Output the (x, y) coordinate of the center of the cell containing the given text.  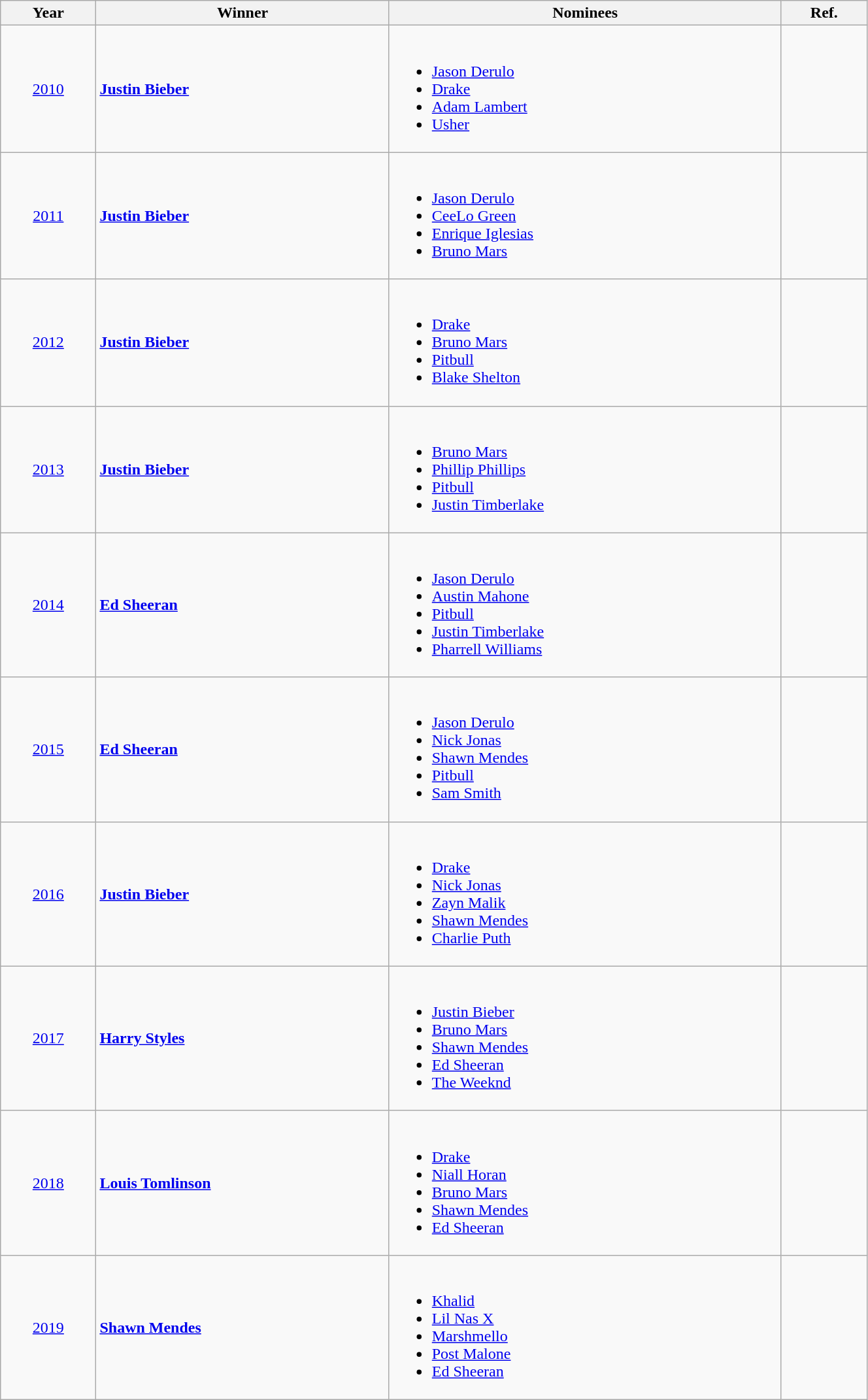
DrakeNiall HoranBruno MarsShawn MendesEd Sheeran (585, 1183)
Nominees (585, 13)
Year (48, 13)
DrakeBruno MarsPitbullBlake Shelton (585, 342)
Jason DeruloCeeLo GreenEnrique IglesiasBruno Mars (585, 216)
2013 (48, 469)
2018 (48, 1183)
2016 (48, 894)
Jason DeruloAustin MahonePitbullJustin TimberlakePharrell Williams (585, 605)
Bruno MarsPhillip PhillipsPitbullJustin Timberlake (585, 469)
DrakeNick JonasZayn MalikShawn MendesCharlie Puth (585, 894)
Shawn Mendes (242, 1327)
Ref. (824, 13)
Louis Tomlinson (242, 1183)
2010 (48, 89)
2014 (48, 605)
2015 (48, 749)
Jason DeruloDrakeAdam LambertUsher (585, 89)
Justin BieberBruno MarsShawn MendesEd SheeranThe Weeknd (585, 1038)
2017 (48, 1038)
2011 (48, 216)
Winner (242, 13)
Harry Styles (242, 1038)
2019 (48, 1327)
KhalidLil Nas XMarshmelloPost MaloneEd Sheeran (585, 1327)
Jason DeruloNick JonasShawn MendesPitbullSam Smith (585, 749)
2012 (48, 342)
